Determine the [X, Y] coordinate at the center of the cell enclosing the given text.  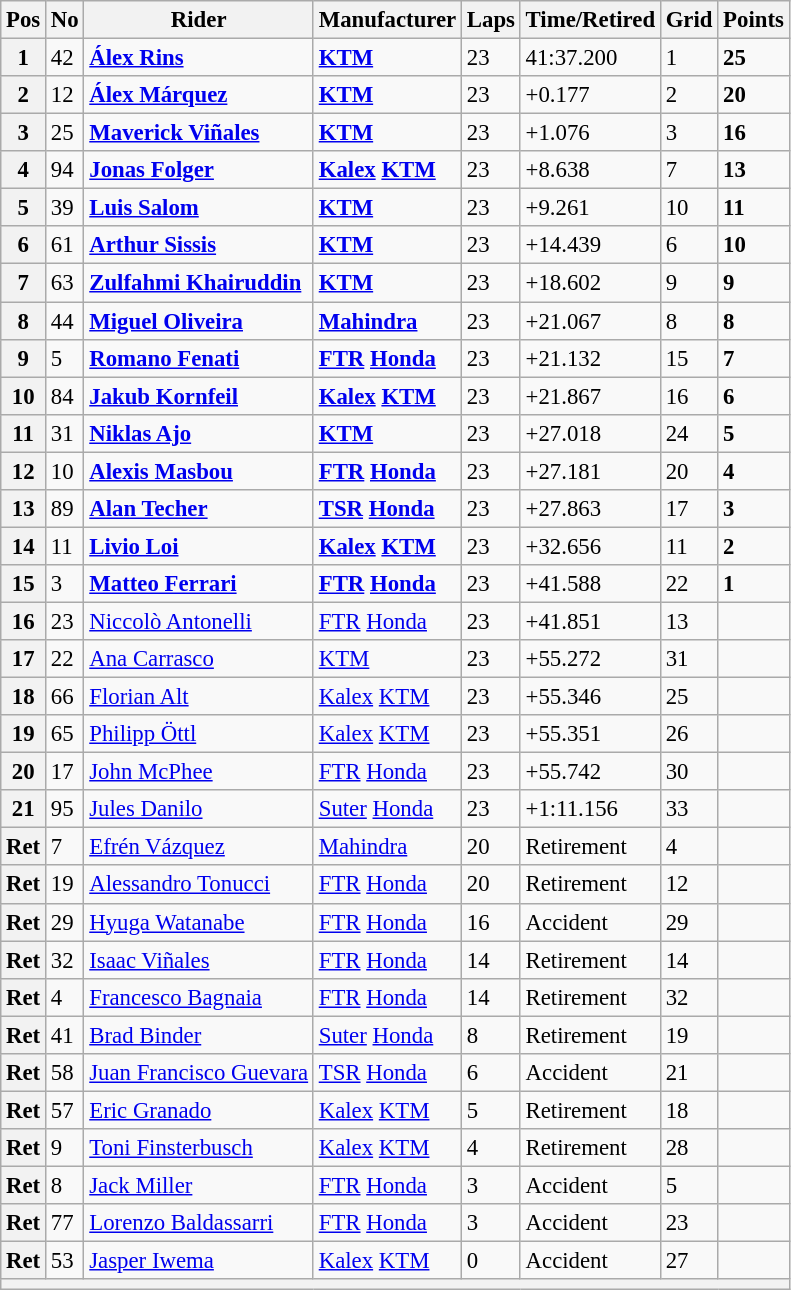
Ana Carrasco [198, 659]
27 [688, 1261]
Niklas Ajo [198, 433]
Miguel Oliveira [198, 321]
61 [65, 245]
+55.742 [590, 772]
Grid [688, 20]
+1:11.156 [590, 809]
+55.272 [590, 659]
+1.076 [590, 133]
44 [65, 321]
John McPhee [198, 772]
Lorenzo Baldassarri [198, 1223]
28 [688, 1148]
30 [688, 772]
84 [65, 396]
+27.181 [590, 471]
Rider [198, 20]
Maverick Viñales [198, 133]
57 [65, 1110]
53 [65, 1261]
Philipp Öttl [198, 734]
63 [65, 283]
Alessandro Tonucci [198, 885]
+27.018 [590, 433]
39 [65, 208]
Time/Retired [590, 20]
Livio Loi [198, 546]
Jonas Folger [198, 170]
Toni Finsterbusch [198, 1148]
Jakub Kornfeil [198, 396]
Matteo Ferrari [198, 584]
95 [65, 809]
Alexis Masbou [198, 471]
Efrén Vázquez [198, 847]
+21.132 [590, 358]
Points [754, 20]
Luis Salom [198, 208]
Eric Granado [198, 1110]
+18.602 [590, 283]
26 [688, 734]
+14.439 [590, 245]
+8.638 [590, 170]
Florian Alt [198, 697]
+41.588 [590, 584]
42 [65, 58]
Jasper Iwema [198, 1261]
66 [65, 697]
Juan Francisco Guevara [198, 1073]
+21.067 [590, 321]
+9.261 [590, 208]
58 [65, 1073]
Isaac Viñales [198, 960]
41 [65, 1035]
+55.351 [590, 734]
+21.867 [590, 396]
Arthur Sissis [198, 245]
Brad Binder [198, 1035]
89 [65, 509]
Zulfahmi Khairuddin [198, 283]
Romano Fenati [198, 358]
Manufacturer [387, 20]
+55.346 [590, 697]
+27.863 [590, 509]
24 [688, 433]
Álex Márquez [198, 95]
Hyuga Watanabe [198, 922]
+32.656 [590, 546]
0 [492, 1261]
77 [65, 1223]
Pos [24, 20]
Jack Miller [198, 1185]
Laps [492, 20]
Alan Techer [198, 509]
Niccolò Antonelli [198, 621]
+0.177 [590, 95]
No [65, 20]
65 [65, 734]
Jules Danilo [198, 809]
Álex Rins [198, 58]
94 [65, 170]
+41.851 [590, 621]
41:37.200 [590, 58]
Francesco Bagnaia [198, 997]
33 [688, 809]
